For the text-containing cell, return its midpoint in (X, Y) coordinate format. 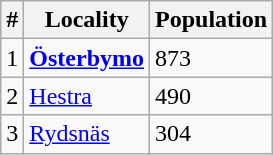
Population (212, 20)
# (12, 20)
Locality (87, 20)
304 (212, 134)
490 (212, 96)
873 (212, 58)
Österbymo (87, 58)
Rydsnäs (87, 134)
1 (12, 58)
3 (12, 134)
Hestra (87, 96)
2 (12, 96)
